Return the (x, y) coordinate for the center point of the cell that contains the specified text.  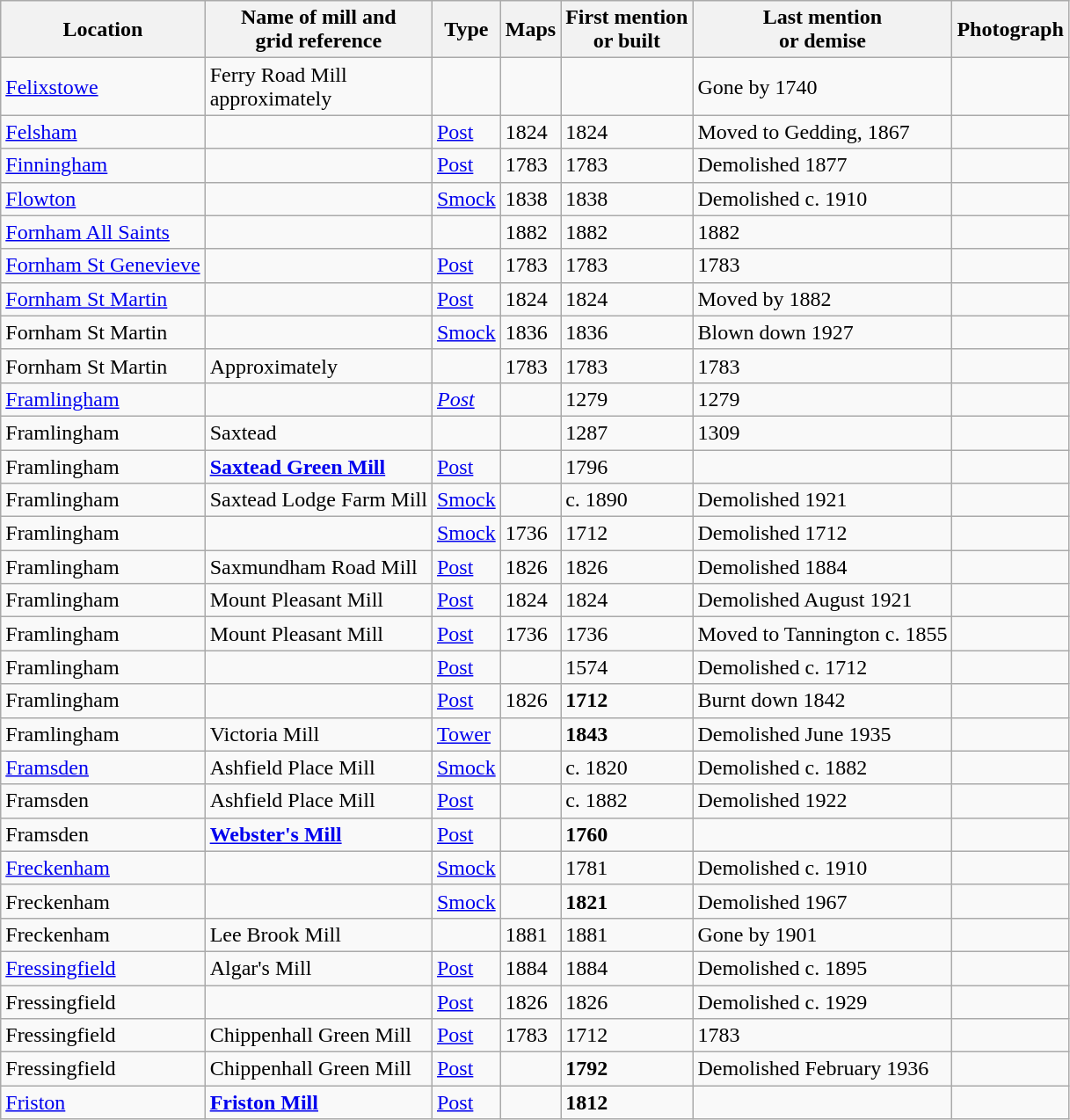
Photograph (1010, 30)
Finningham (103, 165)
Tower (466, 734)
Demolished 1877 (823, 165)
c. 1882 (627, 801)
Demolished 1922 (823, 801)
Demolished February 1936 (823, 1069)
Saxtead Green Mill (318, 467)
Type (466, 30)
Demolished c. 1882 (823, 767)
1821 (627, 901)
1574 (627, 667)
Demolished 1921 (823, 500)
Demolished c. 1895 (823, 968)
First mentionor built (627, 30)
Felixstowe (103, 86)
1309 (823, 433)
Flowton (103, 199)
Saxtead (318, 433)
c. 1890 (627, 500)
Victoria Mill (318, 734)
1843 (627, 734)
Name of mill andgrid reference (318, 30)
Moved to Gedding, 1867 (823, 132)
Fornham All Saints (103, 232)
1287 (627, 433)
1792 (627, 1069)
Algar's Mill (318, 968)
Saxmundham Road Mill (318, 567)
Felsham (103, 132)
Saxtead Lodge Farm Mill (318, 500)
c. 1820 (627, 767)
Gone by 1740 (823, 86)
Gone by 1901 (823, 935)
Demolished August 1921 (823, 600)
Location (103, 30)
Demolished 1967 (823, 901)
Maps (530, 30)
Demolished c. 1929 (823, 1001)
Approximately (318, 366)
Last mention or demise (823, 30)
Webster's Mill (318, 834)
1812 (627, 1102)
Friston Mill (318, 1102)
Demolished 1884 (823, 567)
Moved to Tannington c. 1855 (823, 634)
1760 (627, 834)
Demolished c. 1712 (823, 667)
Lee Brook Mill (318, 935)
1781 (627, 868)
Burnt down 1842 (823, 701)
Fornham St Genevieve (103, 265)
Demolished June 1935 (823, 734)
Moved by 1882 (823, 299)
Friston (103, 1102)
Blown down 1927 (823, 332)
1796 (627, 467)
Demolished 1712 (823, 534)
Ferry Road Millapproximately (318, 86)
